Return [x, y] of the center of cell containing provided text 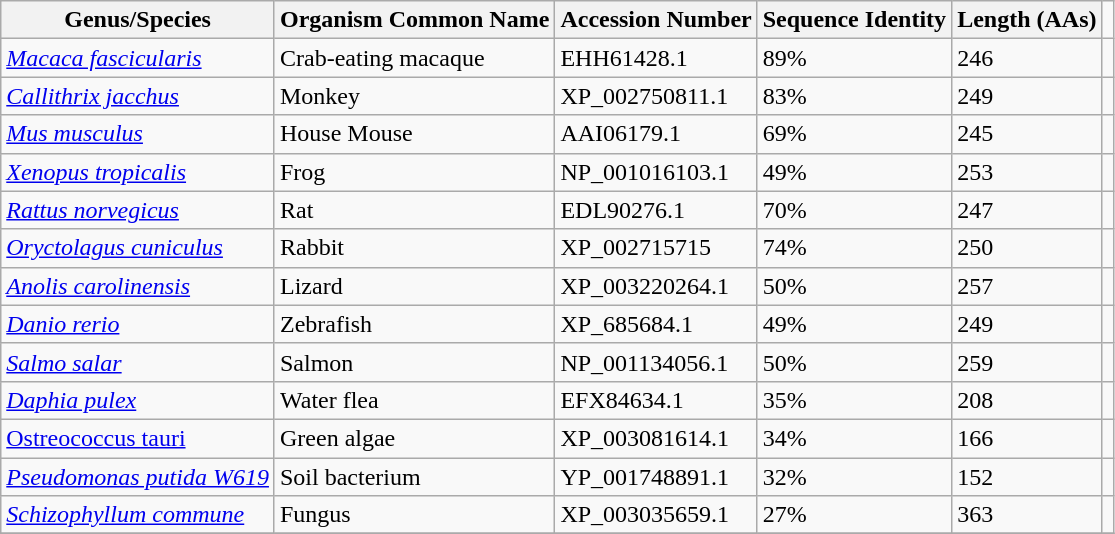
Mus musculus [138, 134]
245 [1027, 134]
Rat [414, 210]
Rattus norvegicus [138, 210]
House Mouse [414, 134]
XP_002715715 [656, 248]
EFX84634.1 [656, 400]
Water flea [414, 400]
Ostreococcus tauri [138, 438]
Green algae [414, 438]
259 [1027, 362]
152 [1027, 477]
34% [854, 438]
70% [854, 210]
27% [854, 515]
Accession Number [656, 20]
EHH61428.1 [656, 58]
Schizophyllum commune [138, 515]
Lizard [414, 286]
EDL90276.1 [656, 210]
Callithrix jacchus [138, 96]
247 [1027, 210]
83% [854, 96]
Length (AAs) [1027, 20]
250 [1027, 248]
Daphia pulex [138, 400]
Salmo salar [138, 362]
NP_001016103.1 [656, 172]
208 [1027, 400]
Xenopus tropicalis [138, 172]
257 [1027, 286]
Soil bacterium [414, 477]
XP_002750811.1 [656, 96]
XP_003081614.1 [656, 438]
AAI06179.1 [656, 134]
XP_003220264.1 [656, 286]
74% [854, 248]
Danio rerio [138, 324]
Organism Common Name [414, 20]
Zebrafish [414, 324]
Rabbit [414, 248]
XP_003035659.1 [656, 515]
69% [854, 134]
Macaca fascicularis [138, 58]
166 [1027, 438]
Pseudomonas putida W619 [138, 477]
XP_685684.1 [656, 324]
Salmon [414, 362]
Oryctolagus cuniculus [138, 248]
35% [854, 400]
Sequence Identity [854, 20]
Frog [414, 172]
32% [854, 477]
Anolis carolinensis [138, 286]
Fungus [414, 515]
YP_001748891.1 [656, 477]
Genus/Species [138, 20]
Crab-eating macaque [414, 58]
89% [854, 58]
246 [1027, 58]
363 [1027, 515]
Monkey [414, 96]
253 [1027, 172]
NP_001134056.1 [656, 362]
